Return (X, Y) of the center of cell containing provided text 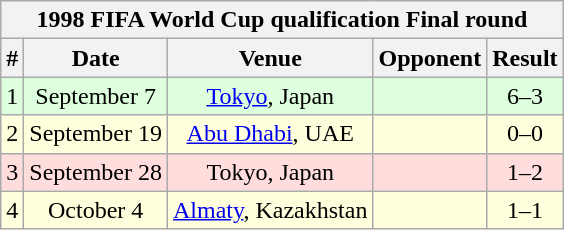
Venue (270, 58)
September 28 (96, 172)
1–2 (525, 172)
1–1 (525, 210)
# (12, 58)
September 7 (96, 96)
September 19 (96, 134)
2 (12, 134)
October 4 (96, 210)
1 (12, 96)
Almaty, Kazakhstan (270, 210)
4 (12, 210)
Result (525, 58)
6–3 (525, 96)
0–0 (525, 134)
Abu Dhabi, UAE (270, 134)
3 (12, 172)
1998 FIFA World Cup qualification Final round (282, 20)
Opponent (430, 58)
Date (96, 58)
